For the text-containing cell, return its midpoint in [x, y] coordinate format. 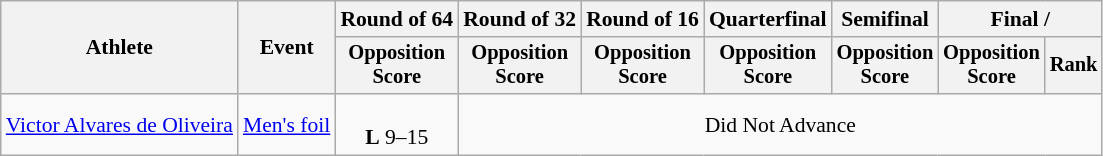
Rank [1074, 66]
Round of 16 [642, 19]
Quarterfinal [768, 19]
Final / [1020, 19]
Athlete [120, 48]
Semifinal [886, 19]
L 9–15 [396, 124]
Round of 64 [396, 19]
Men's foil [286, 124]
Did Not Advance [780, 124]
Victor Alvares de Oliveira [120, 124]
Round of 32 [520, 19]
Event [286, 48]
